Scan for the cell matching the given text and deliver its [X, Y] coordinate at center. 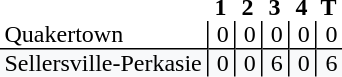
Sellersville-Perkasie [104, 63]
Quakertown [104, 35]
